Extract the [X, Y] coordinate from the center of the cell holding the provided text.  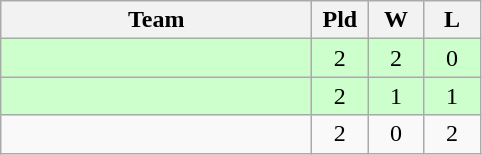
Team [156, 20]
Pld [340, 20]
L [452, 20]
W [396, 20]
